From the cell containing the given text, extract its center point as [X, Y] coordinate. 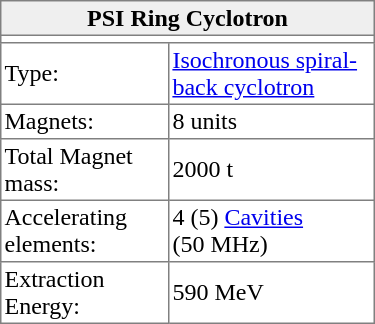
Total Magnet mass: [85, 170]
2000 t [272, 170]
Extraction Energy: [85, 293]
Magnets: [85, 121]
8 units [272, 121]
Isochronous spiral-back cyclotron [272, 74]
Type: [85, 74]
Accelerating elements: [85, 231]
PSI Ring Cyclotron [188, 18]
4 (5) Cavities (50 MHz) [272, 231]
590 MeV [272, 293]
